Output the (x, y) coordinate of the center of the cell containing the given text.  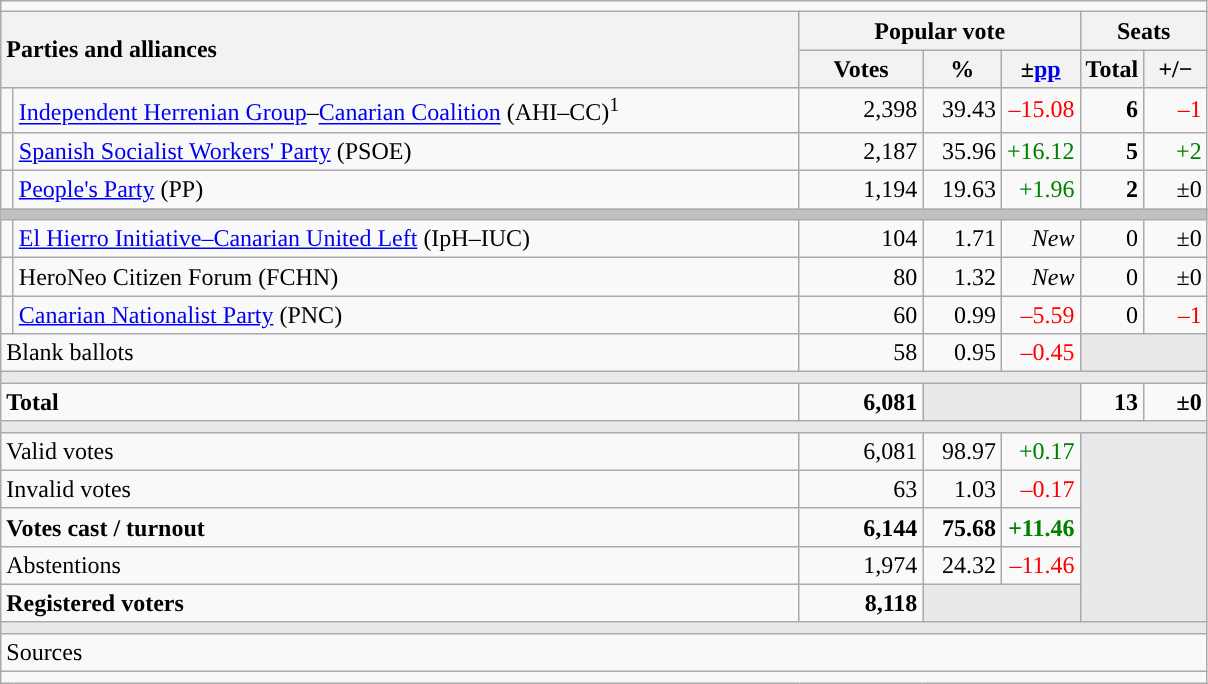
2,398 (861, 110)
2 (1112, 190)
60 (861, 315)
+0.17 (1040, 451)
Invalid votes (400, 489)
6,144 (861, 527)
Sources (604, 652)
Spanish Socialist Workers' Party (PSOE) (406, 151)
+/− (1176, 69)
Valid votes (400, 451)
19.63 (962, 190)
–0.45 (1040, 353)
1.71 (962, 239)
1,974 (861, 565)
Votes (861, 69)
People's Party (PP) (406, 190)
Parties and alliances (400, 50)
39.43 (962, 110)
80 (861, 277)
6 (1112, 110)
0.95 (962, 353)
58 (861, 353)
35.96 (962, 151)
104 (861, 239)
98.97 (962, 451)
Popular vote (940, 31)
–0.17 (1040, 489)
+2 (1176, 151)
Independent Herrenian Group–Canarian Coalition (AHI–CC)1 (406, 110)
HeroNeo Citizen Forum (FCHN) (406, 277)
±pp (1040, 69)
Abstentions (400, 565)
Seats (1144, 31)
+11.46 (1040, 527)
63 (861, 489)
1,194 (861, 190)
24.32 (962, 565)
13 (1112, 402)
Canarian Nationalist Party (PNC) (406, 315)
1.32 (962, 277)
Blank ballots (400, 353)
5 (1112, 151)
% (962, 69)
1.03 (962, 489)
–15.08 (1040, 110)
2,187 (861, 151)
8,118 (861, 603)
+1.96 (1040, 190)
Registered voters (400, 603)
75.68 (962, 527)
–5.59 (1040, 315)
0.99 (962, 315)
+16.12 (1040, 151)
El Hierro Initiative–Canarian United Left (IpH–IUC) (406, 239)
Votes cast / turnout (400, 527)
–11.46 (1040, 565)
